Identify which cell holds the provided text, then report its [X, Y] central coordinate. 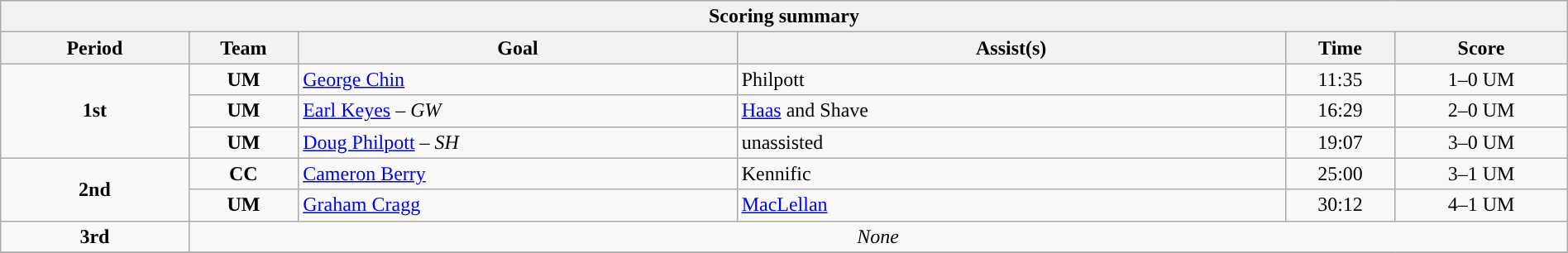
3–0 UM [1481, 142]
Period [94, 48]
2–0 UM [1481, 111]
Score [1481, 48]
Earl Keyes – GW [518, 111]
Kennific [1011, 174]
11:35 [1340, 79]
16:29 [1340, 111]
None [878, 236]
3rd [94, 236]
30:12 [1340, 205]
CC [243, 174]
Graham Cragg [518, 205]
25:00 [1340, 174]
Time [1340, 48]
Scoring summary [784, 17]
3–1 UM [1481, 174]
1–0 UM [1481, 79]
Team [243, 48]
George Chin [518, 79]
Haas and Shave [1011, 111]
Philpott [1011, 79]
Assist(s) [1011, 48]
4–1 UM [1481, 205]
2nd [94, 189]
19:07 [1340, 142]
unassisted [1011, 142]
Cameron Berry [518, 174]
MacLellan [1011, 205]
1st [94, 111]
Doug Philpott – SH [518, 142]
Goal [518, 48]
